Detect which cell encompasses the target text, then output its [X, Y] center coordinate. 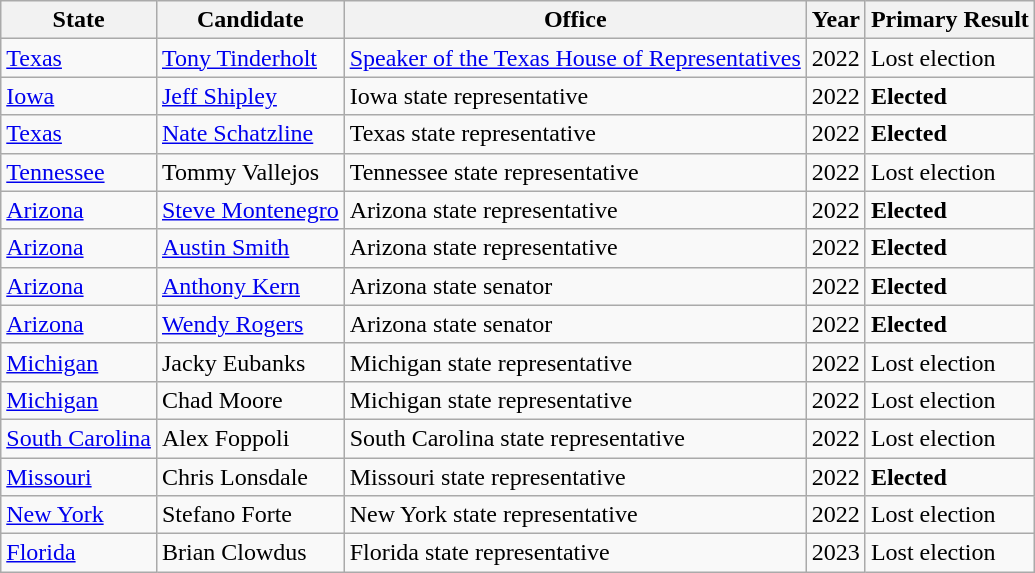
Austin Smith [250, 248]
Anthony Kern [250, 286]
Jeff Shipley [250, 96]
Alex Foppoli [250, 438]
Chris Lonsdale [250, 477]
2023 [836, 553]
Iowa state representative [575, 96]
Candidate [250, 20]
Missouri [79, 477]
South Carolina [79, 438]
Tennessee [79, 172]
Year [836, 20]
Texas state representative [575, 134]
Brian Clowdus [250, 553]
Primary Result [950, 20]
New York state representative [575, 515]
Tommy Vallejos [250, 172]
Wendy Rogers [250, 324]
Florida [79, 553]
South Carolina state representative [575, 438]
Missouri state representative [575, 477]
Jacky Eubanks [250, 362]
Tony Tinderholt [250, 58]
Stefano Forte [250, 515]
Office [575, 20]
State [79, 20]
Chad Moore [250, 400]
Florida state representative [575, 553]
Iowa [79, 96]
Speaker of the Texas House of Representatives [575, 58]
Steve Montenegro [250, 210]
Nate Schatzline [250, 134]
New York [79, 515]
Tennessee state representative [575, 172]
